Search for the cell housing the specified text and yield its [x, y] center coordinate. 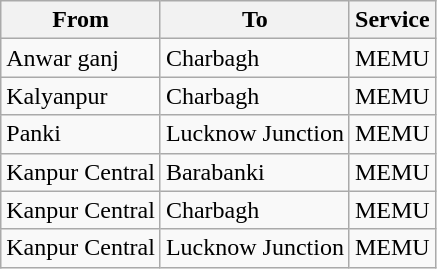
Panki [81, 134]
To [254, 20]
Barabanki [254, 172]
Kalyanpur [81, 96]
Service [392, 20]
From [81, 20]
Anwar ganj [81, 58]
